Capture the cell that displays the provided text and extract its (x, y) central coordinate. 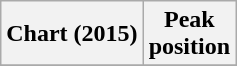
Peakposition (189, 34)
Chart (2015) (72, 34)
